Scan for the cell matching the given text and deliver its [X, Y] coordinate at center. 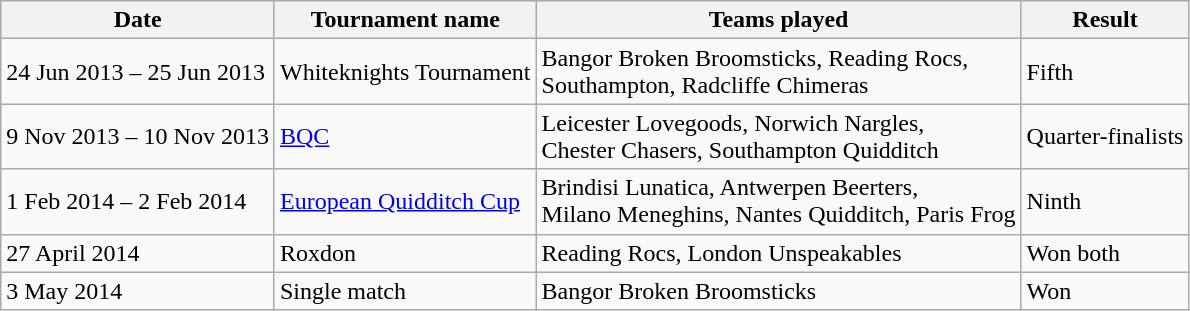
European Quidditch Cup [405, 202]
Leicester Lovegoods, Norwich Nargles, Chester Chasers, Southampton Quidditch [778, 136]
3 May 2014 [138, 291]
Ninth [1105, 202]
Single match [405, 291]
Won [1105, 291]
Fifth [1105, 72]
1 Feb 2014 – 2 Feb 2014 [138, 202]
24 Jun 2013 – 25 Jun 2013 [138, 72]
Date [138, 20]
Quarter-finalists [1105, 136]
BQC [405, 136]
Won both [1105, 253]
Teams played [778, 20]
Brindisi Lunatica, Antwerpen Beerters, Milano Meneghins, Nantes Quidditch, Paris Frog [778, 202]
9 Nov 2013 – 10 Nov 2013 [138, 136]
Whiteknights Tournament [405, 72]
27 April 2014 [138, 253]
Result [1105, 20]
Reading Rocs, London Unspeakables [778, 253]
Bangor Broken Broomsticks, Reading Rocs, Southampton, Radcliffe Chimeras [778, 72]
Tournament name [405, 20]
Bangor Broken Broomsticks [778, 291]
Roxdon [405, 253]
